Find where the given text appears and provide that cell's center as (X, Y) coordinate. 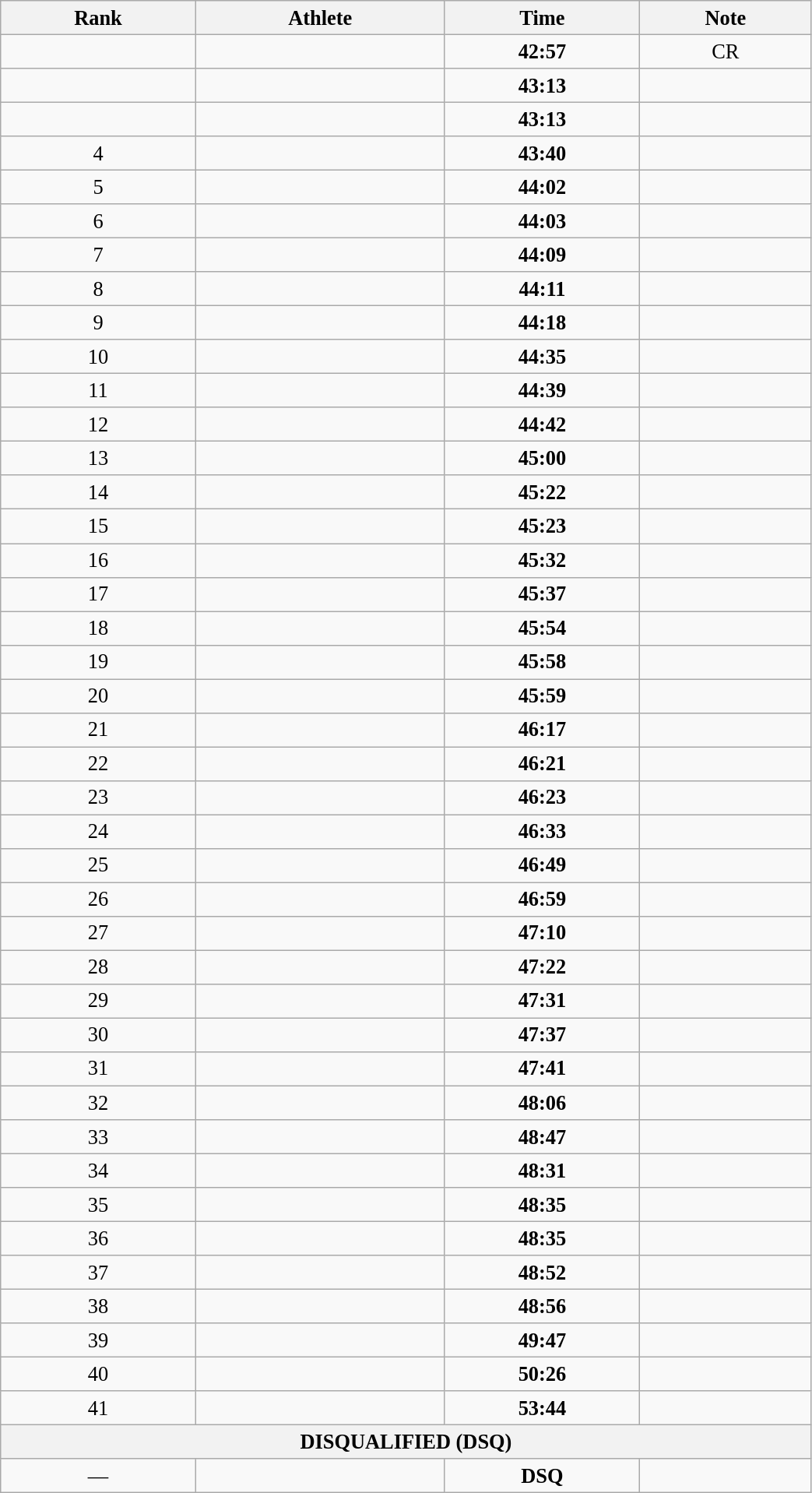
17 (98, 594)
42:57 (542, 51)
49:47 (542, 1340)
48:47 (542, 1136)
20 (98, 695)
24 (98, 831)
31 (98, 1069)
15 (98, 526)
Time (542, 17)
45:37 (542, 594)
45:22 (542, 492)
DSQ (542, 1476)
46:59 (542, 900)
35 (98, 1204)
25 (98, 865)
21 (98, 730)
44:09 (542, 255)
27 (98, 933)
45:00 (542, 458)
9 (98, 322)
11 (98, 390)
48:06 (542, 1103)
46:49 (542, 865)
Athlete (320, 17)
47:10 (542, 933)
23 (98, 798)
34 (98, 1171)
7 (98, 255)
45:54 (542, 628)
48:56 (542, 1306)
46:17 (542, 730)
44:02 (542, 187)
50:26 (542, 1374)
47:22 (542, 967)
44:35 (542, 357)
43:40 (542, 153)
45:23 (542, 526)
12 (98, 424)
47:41 (542, 1069)
DISQUALIFIED (DSQ) (406, 1442)
6 (98, 221)
18 (98, 628)
53:44 (542, 1408)
46:23 (542, 798)
33 (98, 1136)
44:03 (542, 221)
30 (98, 1035)
45:59 (542, 695)
44:11 (542, 289)
46:21 (542, 763)
47:37 (542, 1035)
13 (98, 458)
— (98, 1476)
29 (98, 1001)
40 (98, 1374)
39 (98, 1340)
26 (98, 900)
38 (98, 1306)
CR (726, 51)
44:42 (542, 424)
8 (98, 289)
Rank (98, 17)
37 (98, 1273)
48:31 (542, 1171)
32 (98, 1103)
47:31 (542, 1001)
44:39 (542, 390)
41 (98, 1408)
14 (98, 492)
16 (98, 560)
28 (98, 967)
Note (726, 17)
46:33 (542, 831)
45:32 (542, 560)
4 (98, 153)
36 (98, 1238)
5 (98, 187)
19 (98, 662)
22 (98, 763)
44:18 (542, 322)
48:52 (542, 1273)
45:58 (542, 662)
10 (98, 357)
